Scan for the cell matching the given text and deliver its [X, Y] coordinate at center. 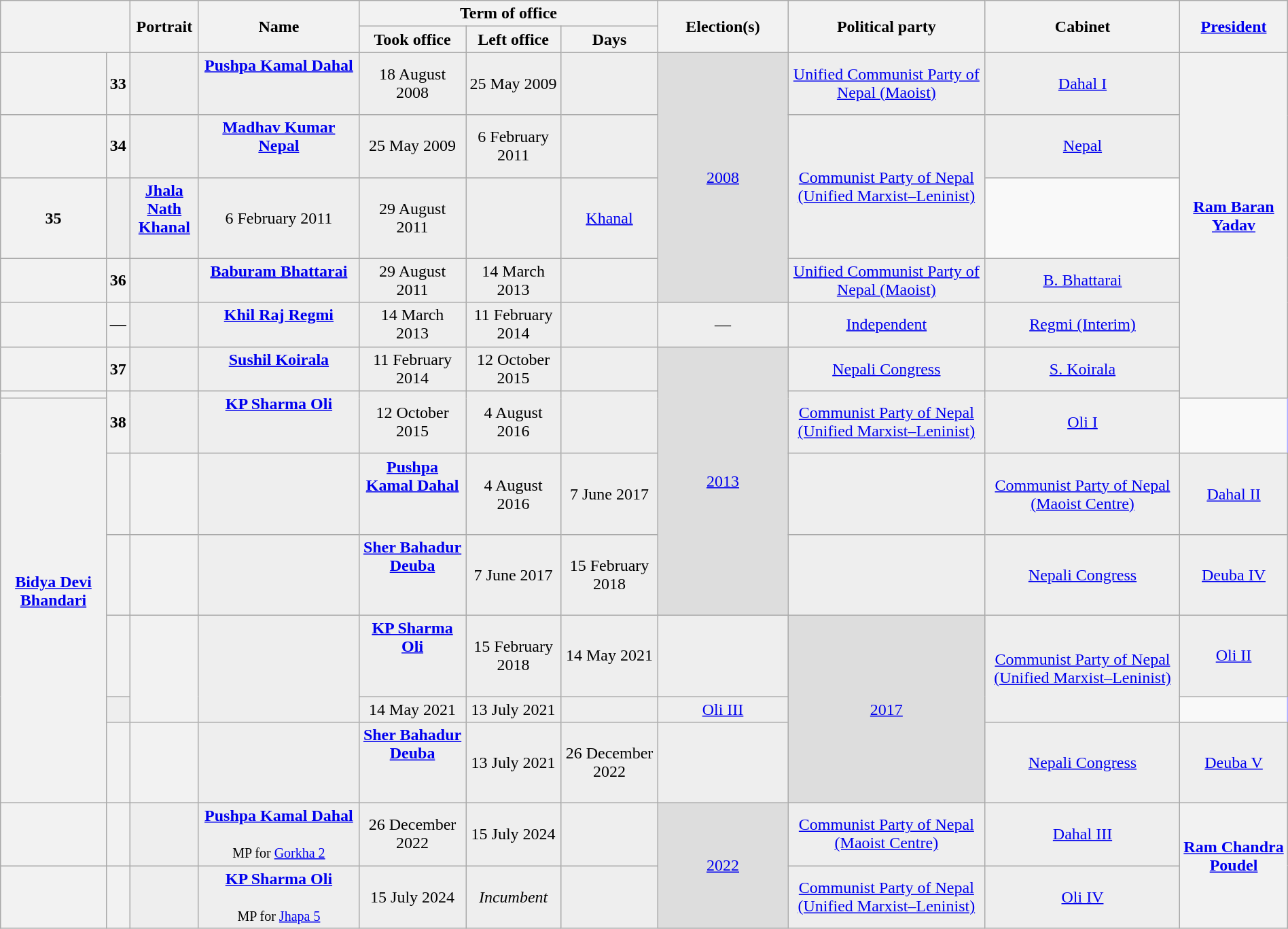
Election(s) [723, 27]
37 [118, 368]
Left office [514, 39]
Oli I [1083, 422]
KP Sharma Oli MP for Jhapa 5 [279, 897]
Baburam Bhattarai [279, 280]
Portrait [164, 27]
S. Koirala [1083, 368]
2017 [887, 709]
Ram Baran Yadav [1234, 226]
Deuba V [1234, 763]
Name [279, 27]
Political party [887, 27]
34 [118, 146]
38 [118, 422]
Madhav Kumar Nepal [279, 146]
Khil Raj Regmi [279, 325]
2013 [723, 481]
Independent [887, 325]
Dahal I [1083, 84]
Took office [412, 39]
Sushil Koirala [279, 368]
Khanal [610, 217]
2008 [723, 177]
Ram Chandra Poudel [1234, 866]
Days [610, 39]
Bidya Devi Bhandari [53, 601]
35 [53, 217]
Oli III [723, 709]
Oli IV [1083, 897]
Cabinet [1083, 27]
Oli II [1234, 655]
President [1234, 27]
2022 [723, 866]
Jhala Nath Khanal [164, 217]
Dahal III [1083, 835]
Deuba IV [1234, 575]
Term of office [508, 14]
33 [118, 84]
Dahal II [1234, 493]
18 August 2008 [412, 84]
Nepal [1083, 146]
Regmi (Interim) [1083, 325]
36 [118, 280]
Incumbent [514, 897]
Pushpa Kamal Dahal MP for Gorkha 2 [279, 835]
B. Bhattarai [1083, 280]
